Capture the cell that displays the provided text and extract its (x, y) central coordinate. 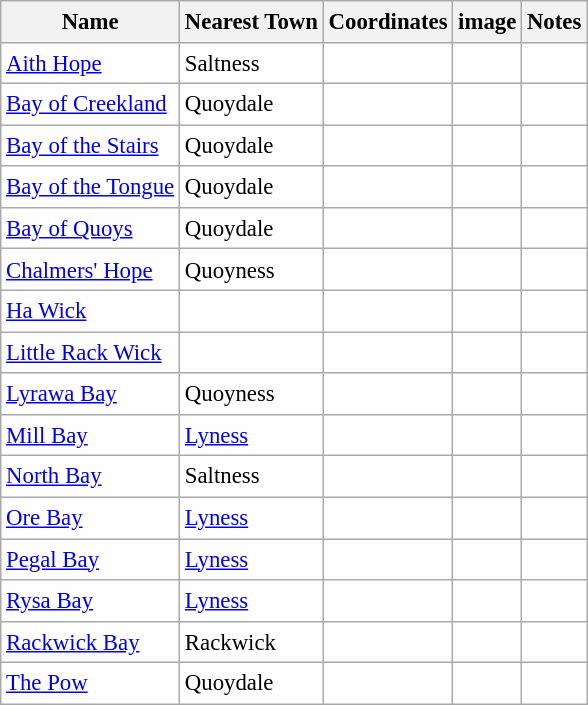
Ore Bay (90, 518)
Ha Wick (90, 312)
Bay of the Tongue (90, 186)
Lyrawa Bay (90, 394)
Mill Bay (90, 436)
Nearest Town (252, 22)
Name (90, 22)
image (488, 22)
Rackwick (252, 642)
Pegal Bay (90, 560)
Notes (554, 22)
Bay of the Stairs (90, 146)
Rysa Bay (90, 600)
Coordinates (388, 22)
North Bay (90, 476)
Little Rack Wick (90, 352)
The Pow (90, 684)
Bay of Creekland (90, 104)
Chalmers' Hope (90, 270)
Rackwick Bay (90, 642)
Bay of Quoys (90, 228)
Aith Hope (90, 62)
